Return the (X, Y) coordinate for the center point of the cell that contains the specified text.  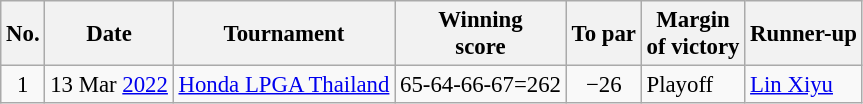
No. (23, 34)
Lin Xiyu (804, 85)
65-64-66-67=262 (481, 85)
Honda LPGA Thailand (284, 85)
13 Mar 2022 (109, 85)
1 (23, 85)
Playoff (693, 85)
Winningscore (481, 34)
Date (109, 34)
Tournament (284, 34)
Runner-up (804, 34)
To par (604, 34)
−26 (604, 85)
Marginof victory (693, 34)
